Identify which cell holds the provided text, then report its [X, Y] central coordinate. 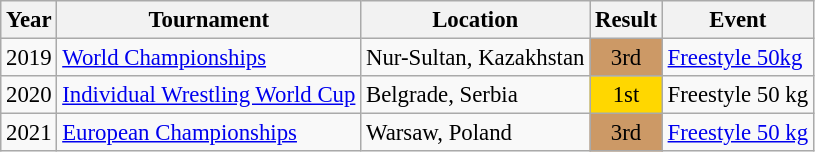
Belgrade, Serbia [476, 95]
2020 [29, 95]
2021 [29, 133]
1st [626, 95]
2019 [29, 58]
Tournament [209, 20]
Result [626, 20]
Freestyle 50kg [738, 58]
Event [738, 20]
Warsaw, Poland [476, 133]
European Championships [209, 133]
World Championships [209, 58]
Location [476, 20]
Year [29, 20]
Nur-Sultan, Kazakhstan [476, 58]
Individual Wrestling World Cup [209, 95]
